Return [x, y] of the center of cell containing provided text 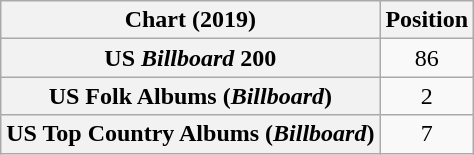
2 [427, 96]
US Top Country Albums (Billboard) [190, 134]
86 [427, 58]
Position [427, 20]
US Folk Albums (Billboard) [190, 96]
US Billboard 200 [190, 58]
Chart (2019) [190, 20]
7 [427, 134]
